Scan for the cell matching the given text and deliver its (x, y) coordinate at center. 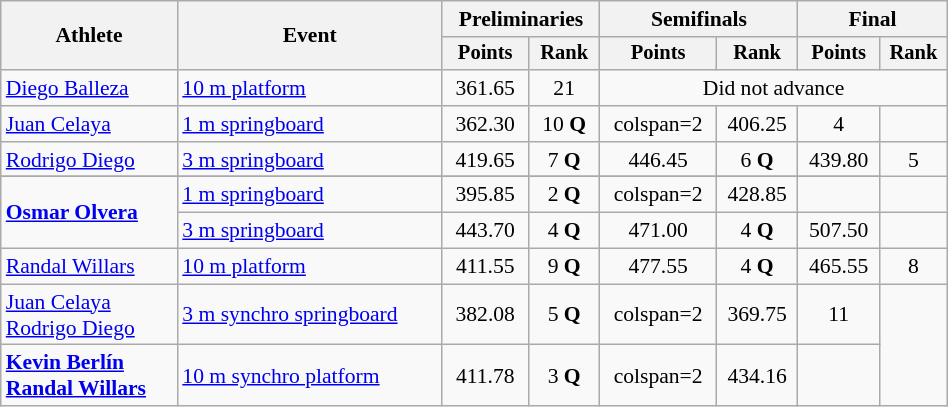
446.45 (658, 160)
411.55 (485, 267)
4 (839, 124)
507.50 (839, 231)
11 (839, 314)
Final (872, 19)
7 Q (564, 160)
6 Q (757, 160)
3 m synchro springboard (310, 314)
361.65 (485, 88)
5 Q (564, 314)
471.00 (658, 231)
Juan Celaya (90, 124)
477.55 (658, 267)
439.80 (839, 160)
2 Q (564, 195)
Diego Balleza (90, 88)
Did not advance (774, 88)
Osmar Olvera (90, 212)
395.85 (485, 195)
10 m synchro platform (310, 376)
362.30 (485, 124)
428.85 (757, 195)
9 Q (564, 267)
Athlete (90, 36)
Rodrigo Diego (90, 160)
5 (914, 160)
Preliminaries (521, 19)
10 Q (564, 124)
406.25 (757, 124)
443.70 (485, 231)
434.16 (757, 376)
3 Q (564, 376)
Kevin Berlín Randal Willars (90, 376)
Juan Celaya Rodrigo Diego (90, 314)
Semifinals (699, 19)
21 (564, 88)
369.75 (757, 314)
419.65 (485, 160)
Randal Willars (90, 267)
Event (310, 36)
382.08 (485, 314)
8 (914, 267)
465.55 (839, 267)
411.78 (485, 376)
